Search for the cell housing the specified text and yield its (x, y) center coordinate. 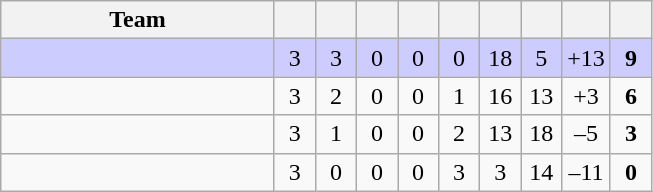
–11 (586, 172)
Team (138, 20)
16 (500, 96)
9 (630, 58)
–5 (586, 134)
14 (542, 172)
+13 (586, 58)
5 (542, 58)
6 (630, 96)
+3 (586, 96)
